Detect which cell encompasses the target text, then output its [X, Y] center coordinate. 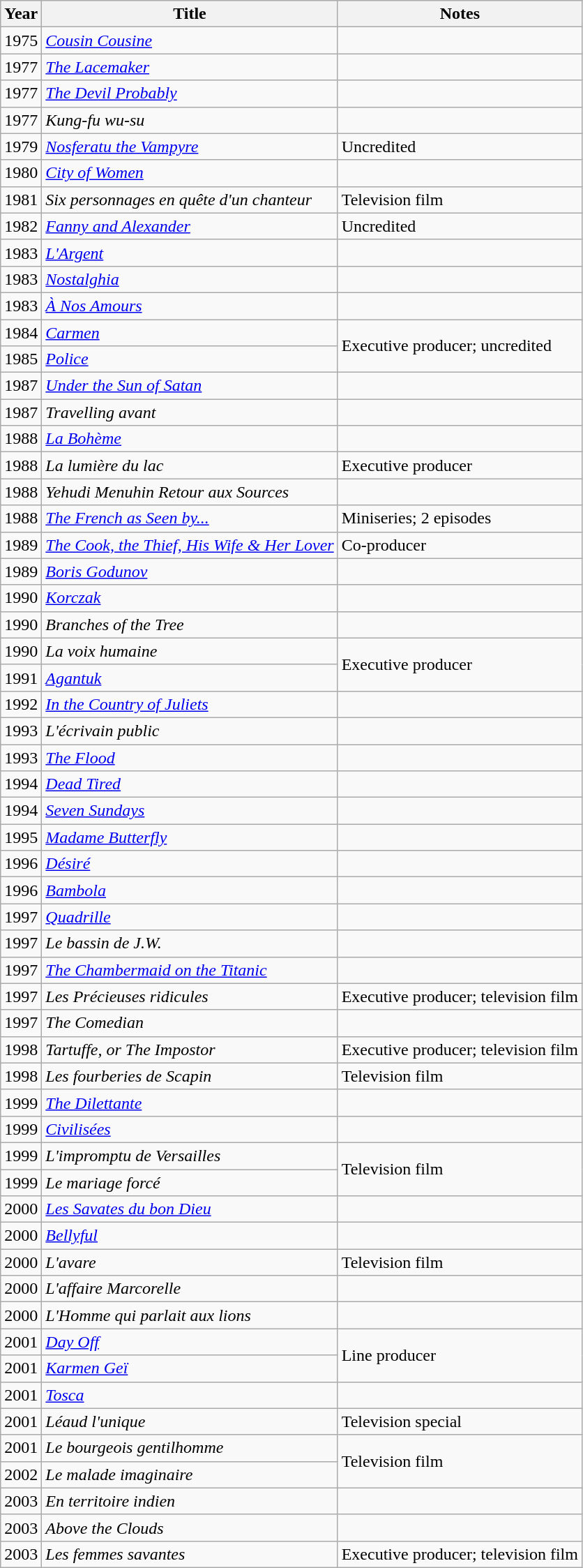
1981 [21, 200]
L'Argent [190, 253]
1975 [21, 40]
Le mariage forcé [190, 1183]
Six personnages en quête d'un chanteur [190, 200]
1991 [21, 678]
Léaud l'unique [190, 1421]
Agantuk [190, 678]
Cousin Cousine [190, 40]
The Devil Probably [190, 94]
Above the Clouds [190, 1528]
Bellyful [190, 1236]
Yehudi Menuhin Retour aux Sources [190, 492]
L'avare [190, 1262]
L'écrivain public [190, 731]
Television special [460, 1421]
Boris Godunov [190, 572]
Branches of the Tree [190, 625]
Notes [460, 14]
L'Homme qui parlait aux lions [190, 1315]
Quadrille [190, 917]
En territoire indien [190, 1501]
Year [21, 14]
Dead Tired [190, 784]
Line producer [460, 1355]
Title [190, 14]
Seven Sundays [190, 811]
Les Savates du bon Dieu [190, 1209]
Karmen Geï [190, 1368]
Carmen [190, 333]
La voix humaine [190, 651]
1992 [21, 704]
Under the Sun of Satan [190, 386]
Travelling avant [190, 412]
The French as Seen by... [190, 518]
Le bourgeois gentilhomme [190, 1448]
Désiré [190, 864]
Day Off [190, 1342]
Les Précieuses ridicules [190, 996]
La lumière du lac [190, 465]
L'impromptu de Versailles [190, 1156]
Executive producer; uncredited [460, 346]
Kung-fu wu-su [190, 120]
Bambola [190, 890]
2002 [21, 1474]
In the Country of Juliets [190, 704]
Co-producer [460, 545]
The Dilettante [190, 1103]
The Lacemaker [190, 67]
Nosferatu the Vampyre [190, 147]
Le bassin de J.W. [190, 943]
Les femmes savantes [190, 1554]
Le malade imaginaire [190, 1474]
The Cook, the Thief, His Wife & Her Lover [190, 545]
Nostalghia [190, 279]
Civilisées [190, 1129]
1982 [21, 226]
1979 [21, 147]
The Flood [190, 757]
Madame Butterfly [190, 837]
City of Women [190, 173]
La Bohème [190, 439]
1995 [21, 837]
Police [190, 359]
Korczak [190, 598]
1980 [21, 173]
1985 [21, 359]
Les fourberies de Scapin [190, 1076]
À Nos Amours [190, 306]
Fanny and Alexander [190, 226]
Miniseries; 2 episodes [460, 518]
The Chambermaid on the Titanic [190, 970]
Tartuffe, or The Impostor [190, 1050]
The Comedian [190, 1023]
1984 [21, 333]
L'affaire Marcorelle [190, 1289]
Tosca [190, 1395]
